For the text-containing cell, return its midpoint in [x, y] coordinate format. 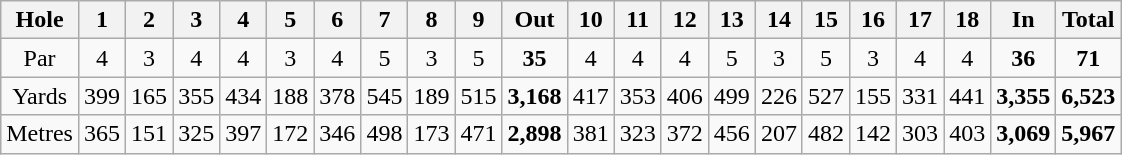
3,355 [1024, 96]
9 [478, 20]
2,898 [534, 134]
172 [290, 134]
173 [432, 134]
323 [638, 134]
16 [872, 20]
515 [478, 96]
399 [102, 96]
17 [920, 20]
35 [534, 58]
207 [778, 134]
15 [826, 20]
471 [478, 134]
545 [384, 96]
372 [684, 134]
303 [920, 134]
3,168 [534, 96]
Hole [40, 20]
5,967 [1088, 134]
8 [432, 20]
498 [384, 134]
346 [338, 134]
Metres [40, 134]
151 [150, 134]
434 [244, 96]
226 [778, 96]
Total [1088, 20]
In [1024, 20]
155 [872, 96]
71 [1088, 58]
456 [732, 134]
Par [40, 58]
10 [590, 20]
165 [150, 96]
14 [778, 20]
1 [102, 20]
331 [920, 96]
499 [732, 96]
188 [290, 96]
527 [826, 96]
381 [590, 134]
36 [1024, 58]
18 [968, 20]
406 [684, 96]
353 [638, 96]
6,523 [1088, 96]
Yards [40, 96]
13 [732, 20]
397 [244, 134]
441 [968, 96]
3,069 [1024, 134]
365 [102, 134]
11 [638, 20]
12 [684, 20]
482 [826, 134]
378 [338, 96]
403 [968, 134]
189 [432, 96]
7 [384, 20]
325 [196, 134]
355 [196, 96]
417 [590, 96]
142 [872, 134]
6 [338, 20]
2 [150, 20]
Out [534, 20]
